Capture the cell that displays the provided text and extract its (x, y) central coordinate. 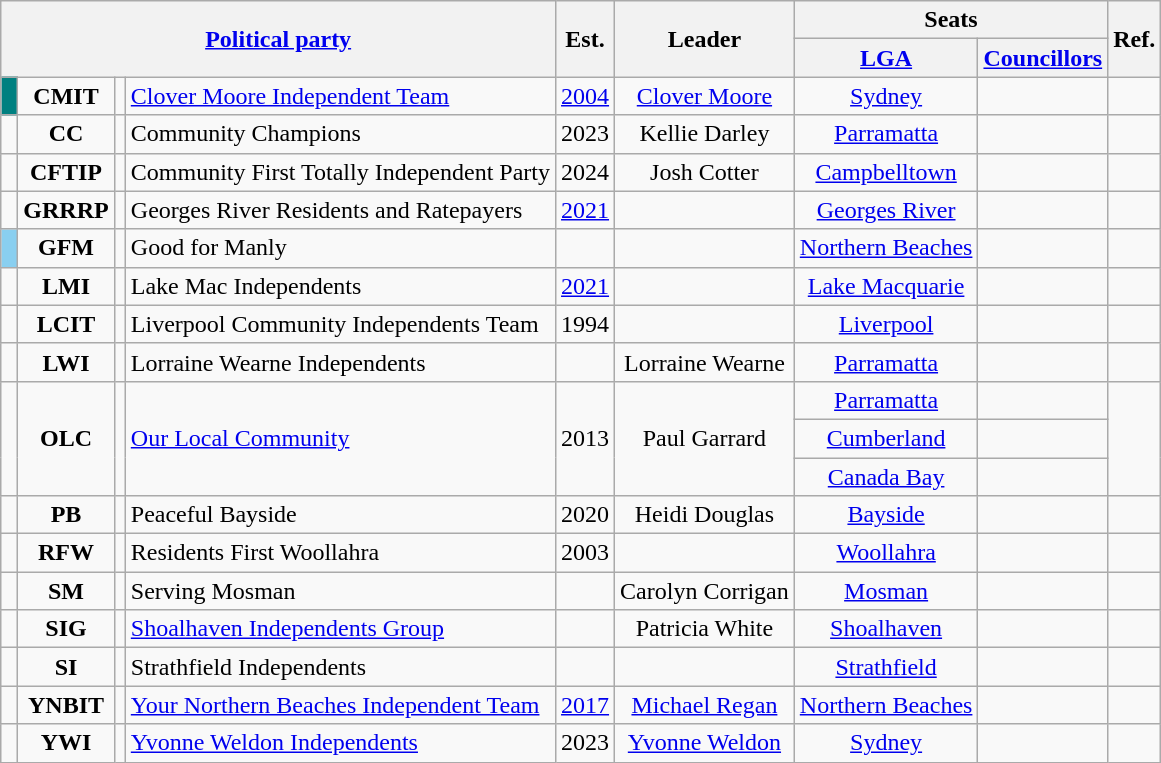
2003 (586, 553)
Carolyn Corrigan (705, 591)
Campbelltown (886, 172)
Seats (950, 20)
RFW (66, 553)
Leader (705, 39)
SIG (66, 629)
2024 (586, 172)
Georges River Residents and Ratepayers (340, 210)
CFTIP (66, 172)
Paul Garrard (705, 438)
2017 (586, 705)
LMI (66, 286)
Your Northern Beaches Independent Team (340, 705)
2004 (586, 96)
YWI (66, 743)
Yvonne Weldon (705, 743)
Clover Moore (705, 96)
Patricia White (705, 629)
Yvonne Weldon Independents (340, 743)
Shoalhaven Independents Group (340, 629)
Woollahra (886, 553)
PB (66, 515)
Bayside (886, 515)
Lake Macquarie (886, 286)
OLC (66, 438)
GRRRP (66, 210)
LGA (886, 58)
YNBIT (66, 705)
Georges River (886, 210)
Josh Cotter (705, 172)
Shoalhaven (886, 629)
Strathfield (886, 667)
SM (66, 591)
Political party (278, 39)
Community Champions (340, 134)
Good for Manly (340, 248)
Liverpool (886, 324)
Cumberland (886, 438)
Community First Totally Independent Party (340, 172)
CC (66, 134)
Lake Mac Independents (340, 286)
Our Local Community (340, 438)
Est. (586, 39)
Lorraine Wearne (705, 362)
Residents First Woollahra (340, 553)
CMIT (66, 96)
Mosman (886, 591)
Serving Mosman (340, 591)
Peaceful Bayside (340, 515)
Canada Bay (886, 477)
LWI (66, 362)
Michael Regan (705, 705)
Clover Moore Independent Team (340, 96)
1994 (586, 324)
Lorraine Wearne Independents (340, 362)
Liverpool Community Independents Team (340, 324)
Kellie Darley (705, 134)
Councillors (1043, 58)
LCIT (66, 324)
Strathfield Independents (340, 667)
2013 (586, 438)
Ref. (1134, 39)
SI (66, 667)
GFM (66, 248)
2020 (586, 515)
Heidi Douglas (705, 515)
